Determine the [x, y] coordinate at the center of the cell enclosing the given text.  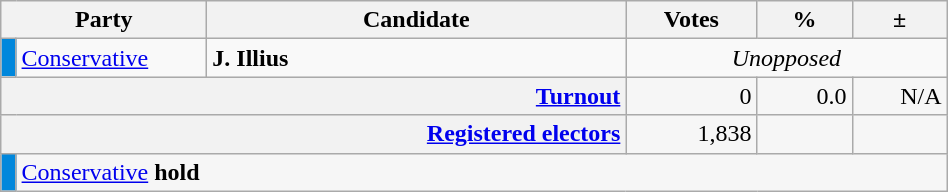
Conservative [112, 58]
0 [692, 96]
Party [104, 20]
Registered electors [314, 134]
Conservative hold [482, 172]
Votes [692, 20]
Candidate [416, 20]
N/A [900, 96]
Turnout [314, 96]
± [900, 20]
0.0 [804, 96]
% [804, 20]
Unopposed [786, 58]
1,838 [692, 134]
J. Illius [416, 58]
